Search for the cell housing the specified text and yield its [X, Y] center coordinate. 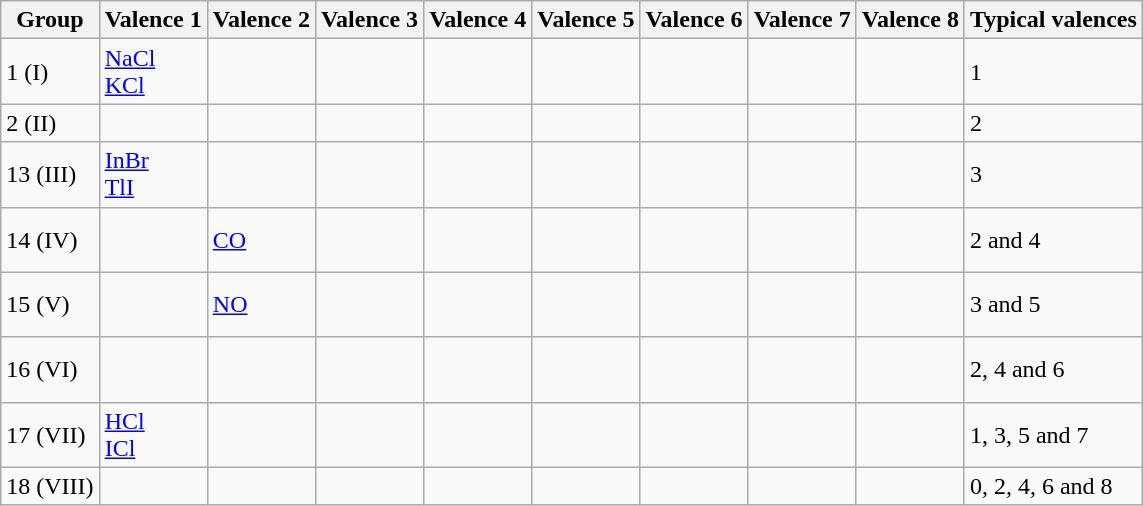
HClICl [153, 434]
2 and 4 [1053, 240]
Valence 3 [369, 20]
15 (V) [50, 304]
Valence 5 [586, 20]
1, 3, 5 and 7 [1053, 434]
1 (I) [50, 72]
Valence 4 [478, 20]
16 (VI) [50, 370]
13 (III) [50, 174]
Valence 2 [261, 20]
NaClKCl [153, 72]
18 (VIII) [50, 486]
Valence 8 [910, 20]
1 [1053, 72]
3 [1053, 174]
2 [1053, 123]
Valence 6 [694, 20]
Typical valences [1053, 20]
Valence 7 [802, 20]
NO [261, 304]
InBrTlI [153, 174]
Group [50, 20]
CO [261, 240]
0, 2, 4, 6 and 8 [1053, 486]
2, 4 and 6 [1053, 370]
Valence 1 [153, 20]
14 (IV) [50, 240]
3 and 5 [1053, 304]
2 (II) [50, 123]
17 (VII) [50, 434]
